From the cell containing the given text, extract its center point as [X, Y] coordinate. 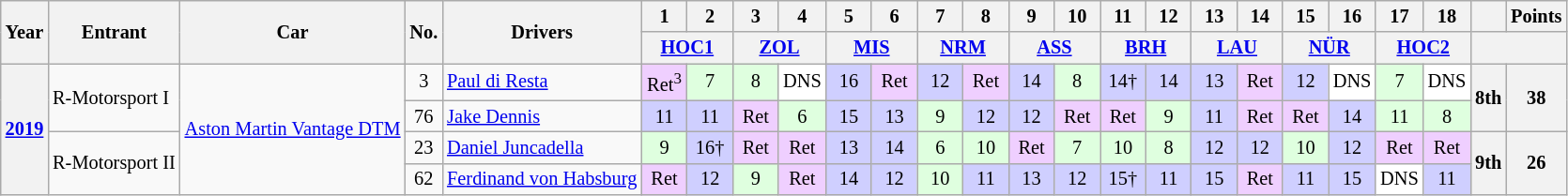
NÜR [1330, 48]
62 [423, 179]
2 [710, 16]
Entrant [114, 32]
23 [423, 147]
2019 [24, 129]
R-Motorsport II [114, 163]
38 [1536, 98]
Paul di Resta [542, 83]
76 [423, 116]
1 [665, 16]
HOC2 [1423, 48]
ZOL [779, 48]
BRH [1145, 48]
Daniel Juncadella [542, 147]
16† [710, 147]
5 [849, 16]
Drivers [542, 32]
Points [1536, 16]
9th [1488, 163]
18 [1447, 16]
ASS [1053, 48]
MIS [871, 48]
Aston Martin Vantage DTM [293, 129]
4 [802, 16]
HOC1 [687, 48]
Year [24, 32]
NRM [963, 48]
Jake Dennis [542, 116]
8th [1488, 98]
R-Motorsport I [114, 98]
15† [1123, 179]
Ret3 [665, 83]
Ferdinand von Habsburg [542, 179]
17 [1399, 16]
Car [293, 32]
LAU [1237, 48]
14† [1123, 83]
26 [1536, 163]
No. [423, 32]
